Provide the [X, Y] coordinate of the cell's center where the given text is located.  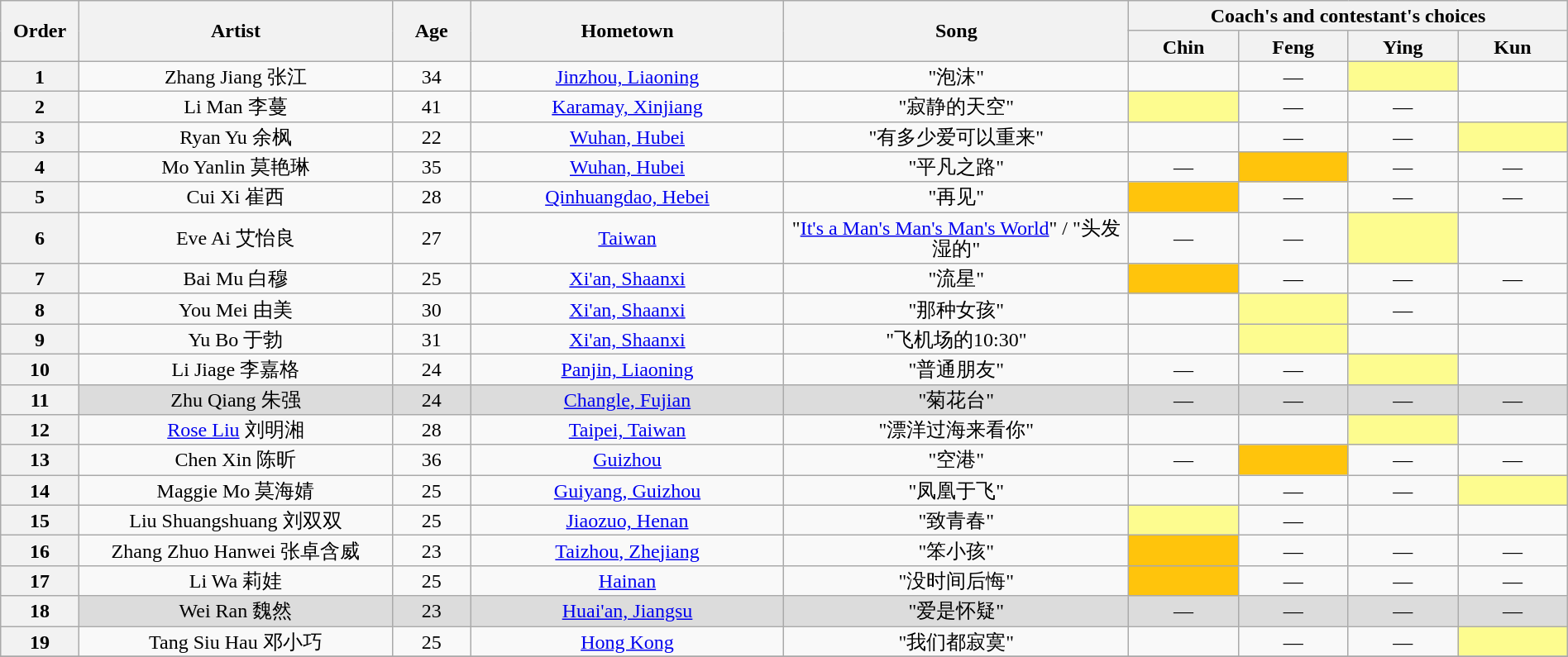
7 [40, 279]
13 [40, 459]
"有多少爱可以重来" [956, 137]
Rose Liu 刘明湘 [235, 430]
Chin [1184, 46]
"流星" [956, 279]
Guiyang, Guizhou [627, 491]
"普通朋友" [956, 369]
"寂静的天空" [956, 106]
6 [40, 238]
"It's a Man's Man's Man's World" / "头发湿的" [956, 238]
10 [40, 369]
5 [40, 197]
14 [40, 491]
You Mei 由美 [235, 309]
"没时间后悔" [956, 580]
"爱是怀疑" [956, 612]
Karamay, Xinjiang [627, 106]
Jinzhou, Liaoning [627, 76]
Liu Shuangshuang 刘双双 [235, 521]
"笨小孩" [956, 550]
4 [40, 167]
Changle, Fujian [627, 400]
"菊花台" [956, 400]
Yu Bo 于勃 [235, 339]
Qinhuangdao, Hebei [627, 197]
Hainan [627, 580]
"飞机场的10:30" [956, 339]
18 [40, 612]
Wei Ran 魏然 [235, 612]
Taizhou, Zhejiang [627, 550]
Mo Yanlin 莫艳琳 [235, 167]
17 [40, 580]
11 [40, 400]
27 [432, 238]
Taipei, Taiwan [627, 430]
Order [40, 31]
Guizhou [627, 459]
16 [40, 550]
30 [432, 309]
Taiwan [627, 238]
34 [432, 76]
Age [432, 31]
"空港" [956, 459]
Zhu Qiang 朱强 [235, 400]
35 [432, 167]
Eve Ai 艾怡良 [235, 238]
"那种女孩" [956, 309]
22 [432, 137]
Huai'an, Jiangsu [627, 612]
"漂洋过海来看你" [956, 430]
Feng [1293, 46]
Zhang Zhuo Hanwei 张卓含威 [235, 550]
19 [40, 641]
"泡沫" [956, 76]
Song [956, 31]
Jiaozuo, Henan [627, 521]
1 [40, 76]
Kun [1513, 46]
8 [40, 309]
Tang Siu Hau 邓小巧 [235, 641]
41 [432, 106]
Hometown [627, 31]
Coach's and contestant's choices [1348, 17]
Cui Xi 崔西 [235, 197]
"致青春" [956, 521]
Ryan Yu 余枫 [235, 137]
"平凡之路" [956, 167]
Maggie Mo 莫海婧 [235, 491]
31 [432, 339]
Zhang Jiang 张江 [235, 76]
2 [40, 106]
3 [40, 137]
Li Jiage 李嘉格 [235, 369]
Ying [1403, 46]
"再见" [956, 197]
"凤凰于飞" [956, 491]
Bai Mu 白穆 [235, 279]
36 [432, 459]
Li Man 李蔓 [235, 106]
"我们都寂寞" [956, 641]
Hong Kong [627, 641]
Li Wa 莉娃 [235, 580]
9 [40, 339]
Panjin, Liaoning [627, 369]
12 [40, 430]
15 [40, 521]
Artist [235, 31]
Chen Xin 陈昕 [235, 459]
